Return the [X, Y] coordinate for the center point of the cell that contains the specified text.  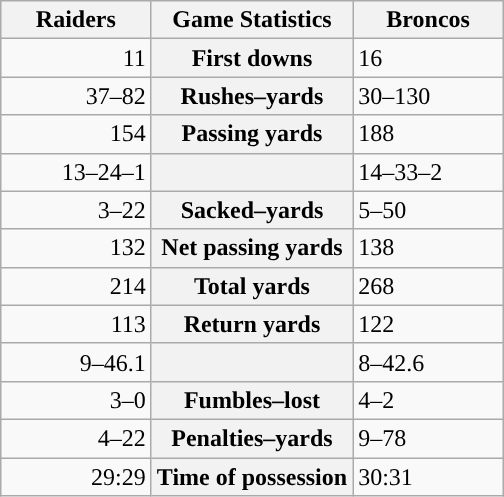
3–22 [76, 210]
16 [428, 58]
29:29 [76, 477]
Net passing yards [252, 248]
13–24–1 [76, 172]
9–46.1 [76, 362]
4–22 [76, 438]
30–130 [428, 96]
14–33–2 [428, 172]
Time of possession [252, 477]
30:31 [428, 477]
Return yards [252, 324]
268 [428, 286]
154 [76, 134]
9–78 [428, 438]
Passing yards [252, 134]
Rushes–yards [252, 96]
5–50 [428, 210]
8–42.6 [428, 362]
Fumbles–lost [252, 400]
113 [76, 324]
11 [76, 58]
Penalties–yards [252, 438]
Raiders [76, 20]
Total yards [252, 286]
214 [76, 286]
37–82 [76, 96]
132 [76, 248]
122 [428, 324]
Sacked–yards [252, 210]
188 [428, 134]
Game Statistics [252, 20]
Broncos [428, 20]
3–0 [76, 400]
First downs [252, 58]
4–2 [428, 400]
138 [428, 248]
